Search for the cell housing the specified text and yield its [x, y] center coordinate. 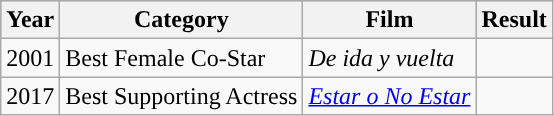
2017 [30, 96]
Year [30, 20]
Film [390, 20]
Estar o No Estar [390, 96]
Best Supporting Actress [182, 96]
Result [514, 20]
Category [182, 20]
Best Female Co-Star [182, 58]
De ida y vuelta [390, 58]
2001 [30, 58]
